Extract the (X, Y) coordinate from the center of the cell holding the provided text.  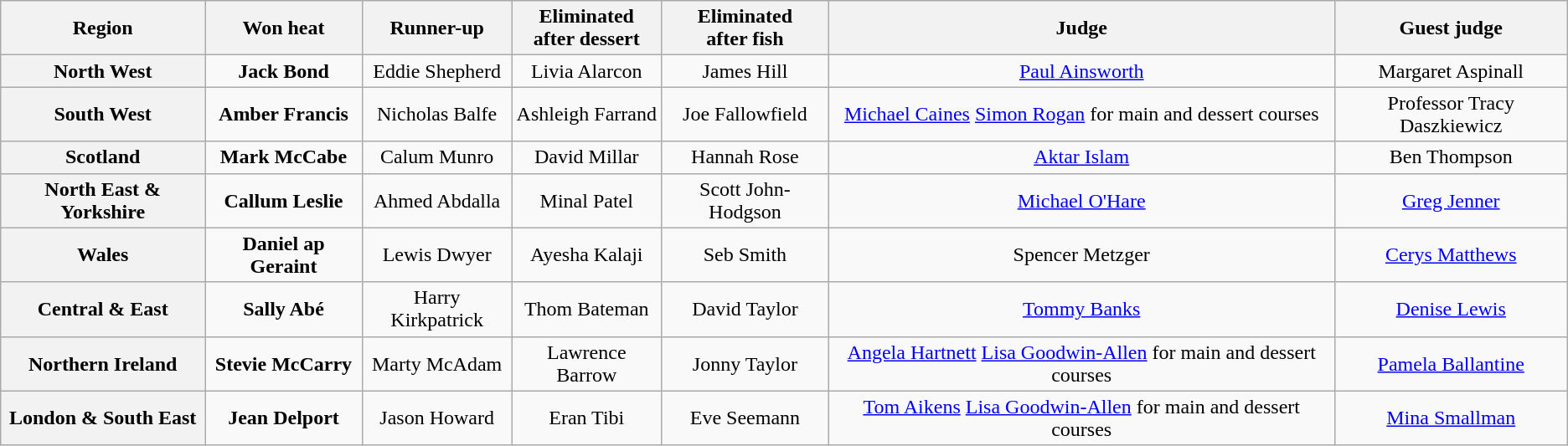
Scott John-Hodgson (745, 201)
Lawrence Barrow (586, 363)
Eran Tibi (586, 418)
Michael Caines Simon Rogan for main and dessert courses (1081, 114)
Minal Patel (586, 201)
Daniel ap Geraint (284, 254)
David Taylor (745, 310)
Ben Thompson (1451, 157)
Ashleigh Farrand (586, 114)
Denise Lewis (1451, 310)
Jean Delport (284, 418)
David Millar (586, 157)
Lewis Dwyer (437, 254)
Wales (103, 254)
Joe Fallowfield (745, 114)
Harry Kirkpatrick (437, 310)
South West (103, 114)
Michael O'Hare (1081, 201)
Aktar Islam (1081, 157)
Judge (1081, 28)
Ahmed Abdalla (437, 201)
Thom Bateman (586, 310)
North East & Yorkshire (103, 201)
Greg Jenner (1451, 201)
Margaret Aspinall (1451, 71)
Won heat (284, 28)
London & South East (103, 418)
Cerys Matthews (1451, 254)
Eddie Shepherd (437, 71)
Guest judge (1451, 28)
Hannah Rose (745, 157)
North West (103, 71)
Spencer Metzger (1081, 254)
Eliminatedafter dessert (586, 28)
Jonny Taylor (745, 363)
Amber Francis (284, 114)
Sally Abé (284, 310)
Eliminatedafter fish (745, 28)
Marty McAdam (437, 363)
Stevie McCarry (284, 363)
Runner-up (437, 28)
Scotland (103, 157)
Tommy Banks (1081, 310)
Tom Aikens Lisa Goodwin-Allen for main and dessert courses (1081, 418)
Central & East (103, 310)
Callum Leslie (284, 201)
Jason Howard (437, 418)
Pamela Ballantine (1451, 363)
Mark McCabe (284, 157)
Professor Tracy Daszkiewicz (1451, 114)
Nicholas Balfe (437, 114)
Region (103, 28)
Paul Ainsworth (1081, 71)
James Hill (745, 71)
Jack Bond (284, 71)
Angela Hartnett Lisa Goodwin-Allen for main and dessert courses (1081, 363)
Northern Ireland (103, 363)
Calum Munro (437, 157)
Livia Alarcon (586, 71)
Seb Smith (745, 254)
Ayesha Kalaji (586, 254)
Eve Seemann (745, 418)
Mina Smallman (1451, 418)
